Return the [x, y] coordinate for the center point of the cell that contains the specified text.  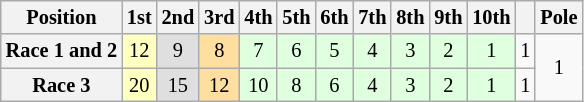
15 [178, 85]
5 [334, 51]
3rd [219, 17]
4th [258, 17]
2nd [178, 17]
Pole [558, 17]
6th [334, 17]
1st [140, 17]
9 [178, 51]
9th [448, 17]
7 [258, 51]
20 [140, 85]
Race 1 and 2 [62, 51]
Race 3 [62, 85]
5th [296, 17]
8th [410, 17]
10th [491, 17]
Position [62, 17]
7th [372, 17]
10 [258, 85]
